Identify which cell holds the provided text, then report its [x, y] central coordinate. 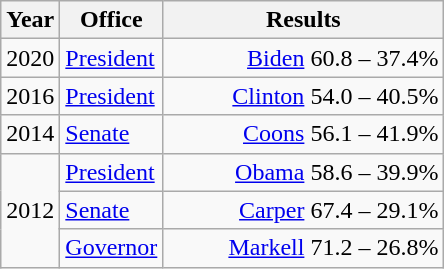
Obama 58.6 – 39.9% [304, 172]
Markell 71.2 – 26.8% [304, 248]
Biden 60.8 – 37.4% [304, 58]
2012 [30, 210]
2020 [30, 58]
2016 [30, 96]
Results [304, 20]
Governor [112, 248]
Year [30, 20]
2014 [30, 134]
Clinton 54.0 – 40.5% [304, 96]
Coons 56.1 – 41.9% [304, 134]
Carper 67.4 – 29.1% [304, 210]
Office [112, 20]
